Return [X, Y] of the center of cell containing provided text 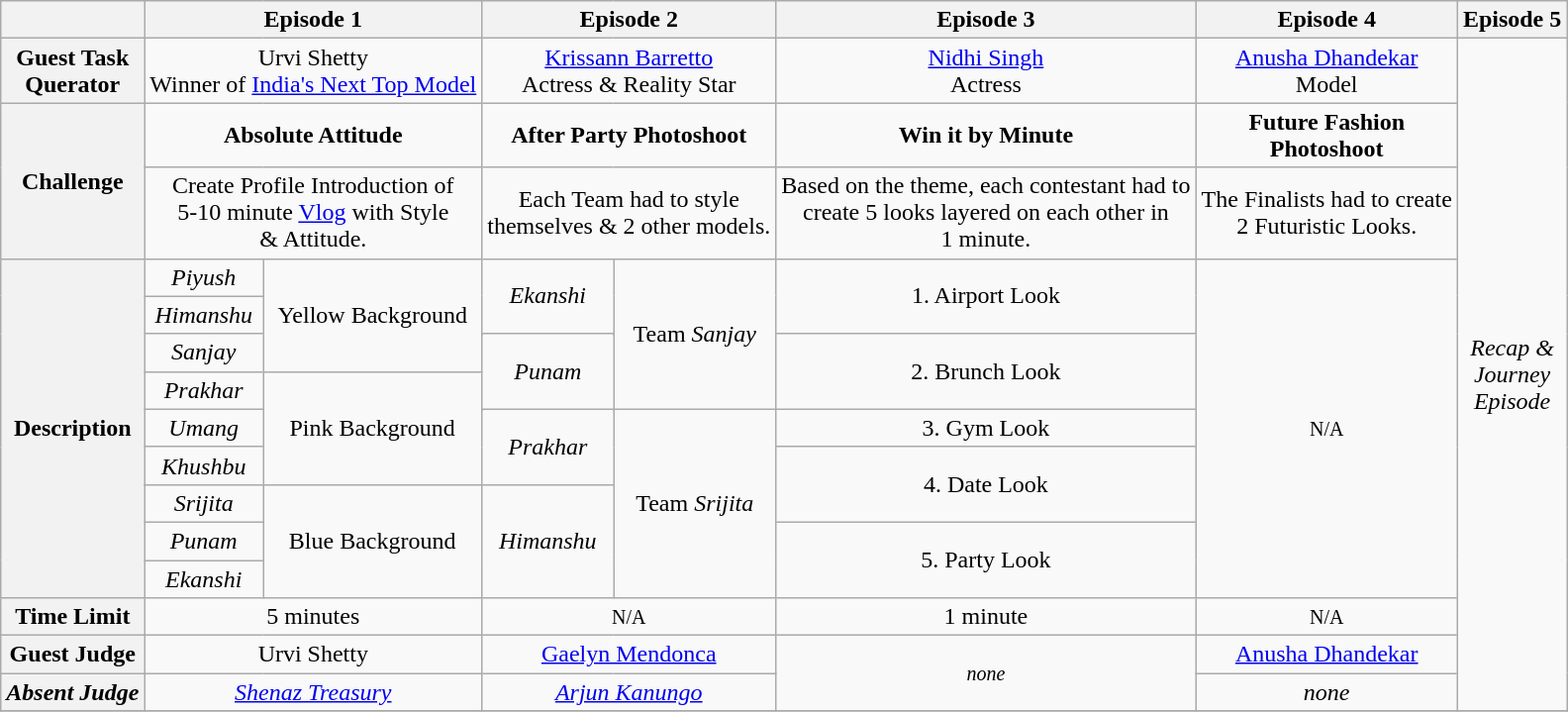
The Finalists had to create2 Futuristic Looks. [1326, 213]
Challenge [73, 180]
Yellow Background [372, 315]
Win it by Minute [986, 135]
Urvi ShettyWinner of India's Next Top Model [313, 71]
Guest Judge [73, 655]
Episode 3 [986, 20]
1. Airport Look [986, 296]
Blue Background [372, 541]
5 minutes [313, 617]
Srijita [204, 503]
Nidhi SinghActress [986, 71]
Each Team had to stylethemselves & 2 other models. [630, 213]
Absolute Attitude [313, 135]
Gaelyn Mendonca [630, 655]
Guest TaskQuerator [73, 71]
Episode 5 [1512, 20]
Episode 4 [1326, 20]
Pink Background [372, 428]
Piyush [204, 277]
Description [73, 428]
Create Profile Introduction of5-10 minute Vlog with Style& Attitude. [313, 213]
2. Brunch Look [986, 371]
Umang [204, 428]
Future FashionPhotoshoot [1326, 135]
4. Date Look [986, 484]
Anusha Dhandekar [1326, 655]
Sanjay [204, 353]
Khushbu [204, 465]
Anusha DhandekarModel [1326, 71]
1 minute [986, 617]
Urvi Shetty [313, 655]
Time Limit [73, 617]
Absent Judge [73, 692]
Based on the theme, each contestant had to create 5 looks layered on each other in1 minute. [986, 213]
3. Gym Look [986, 428]
After Party Photoshoot [630, 135]
Episode 2 [630, 20]
Episode 1 [313, 20]
Team Srijita [695, 503]
Recap &JourneyEpisode [1512, 374]
Arjun Kanungo [630, 692]
Krissann BarrettoActress & Reality Star [630, 71]
5. Party Look [986, 559]
Shenaz Treasury [313, 692]
Team Sanjay [695, 334]
